For the text-containing cell, return its midpoint in (x, y) coordinate format. 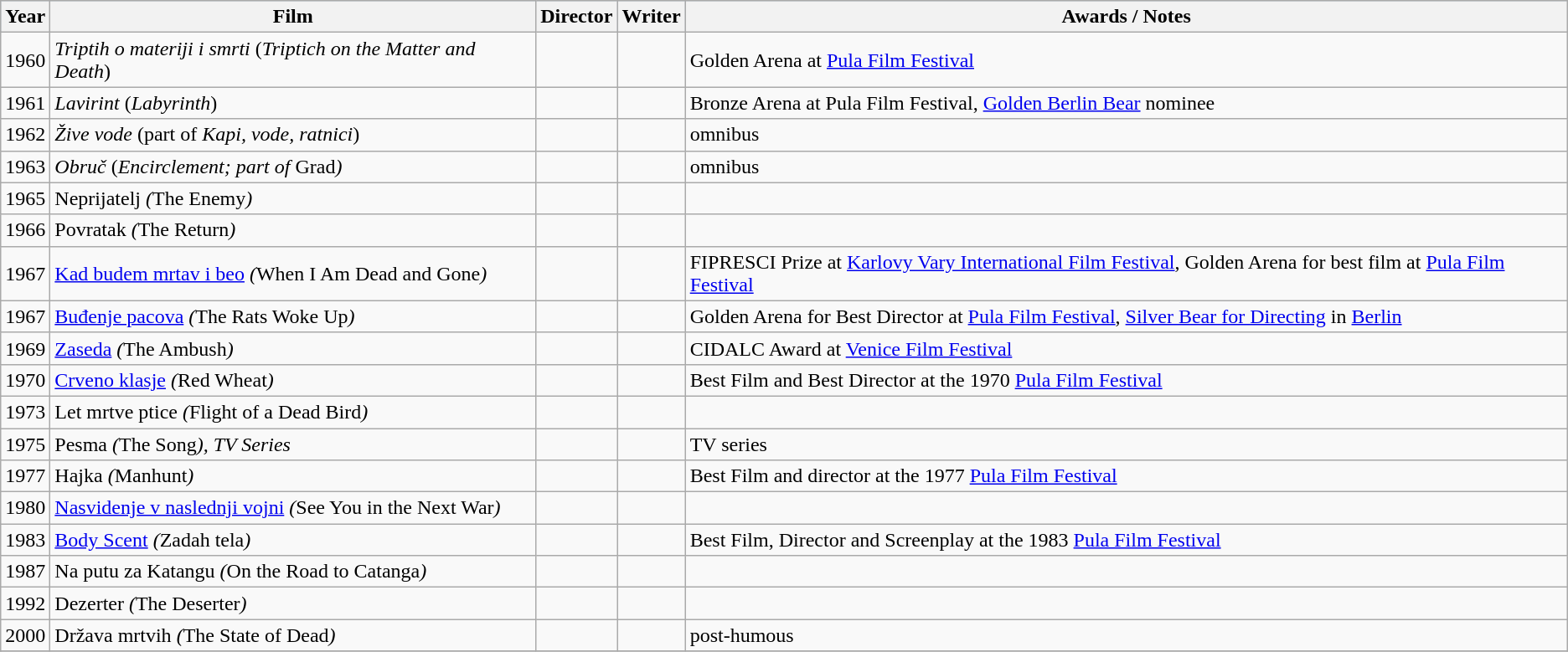
Golden Arena for Best Director at Pula Film Festival, Silver Bear for Directing in Berlin (1126, 316)
1977 (25, 476)
Awards / Notes (1126, 17)
CIDALC Award at Venice Film Festival (1126, 348)
Triptih o materiji i smrti (Triptich on the Matter and Death) (293, 60)
Body Scent (Zadah tela) (293, 540)
Na putu za Katangu (On the Road to Catanga) (293, 572)
1969 (25, 348)
Let mrtve ptice (Flight of a Dead Bird) (293, 412)
Obruč (Encirclement; part of Grad) (293, 167)
1966 (25, 230)
Best Film and Best Director at the 1970 Pula Film Festival (1126, 380)
Pesma (The Song), TV Series (293, 444)
Writer (652, 17)
Golden Arena at Pula Film Festival (1126, 60)
Director (576, 17)
1980 (25, 508)
1965 (25, 198)
Lavirint (Labyrinth) (293, 103)
Bronze Arena at Pula Film Festival, Golden Berlin Bear nominee (1126, 103)
Buđenje pacova (The Rats Woke Up) (293, 316)
1975 (25, 444)
1970 (25, 380)
Crveno klasje (Red Wheat) (293, 380)
Zaseda (The Ambush) (293, 348)
Hajka (Manhunt) (293, 476)
Best Film and director at the 1977 Pula Film Festival (1126, 476)
Dezerter (The Deserter) (293, 603)
1973 (25, 412)
Država mrtvih (The State of Dead) (293, 635)
2000 (25, 635)
1992 (25, 603)
1960 (25, 60)
Neprijatelj (The Enemy) (293, 198)
1983 (25, 540)
TV series (1126, 444)
1961 (25, 103)
Žive vode (part of Kapi, vode, ratnici) (293, 135)
Film (293, 17)
Year (25, 17)
1963 (25, 167)
Nasvidenje v naslednji vojni (See You in the Next War) (293, 508)
Best Film, Director and Screenplay at the 1983 Pula Film Festival (1126, 540)
FIPRESCI Prize at Karlovy Vary International Film Festival, Golden Arena for best film at Pula Film Festival (1126, 273)
Povratak (The Return) (293, 230)
1987 (25, 572)
Kad budem mrtav i beo (When I Am Dead and Gone) (293, 273)
post-humous (1126, 635)
1962 (25, 135)
